Determine the (x, y) coordinate at the center of the cell enclosing the given text.  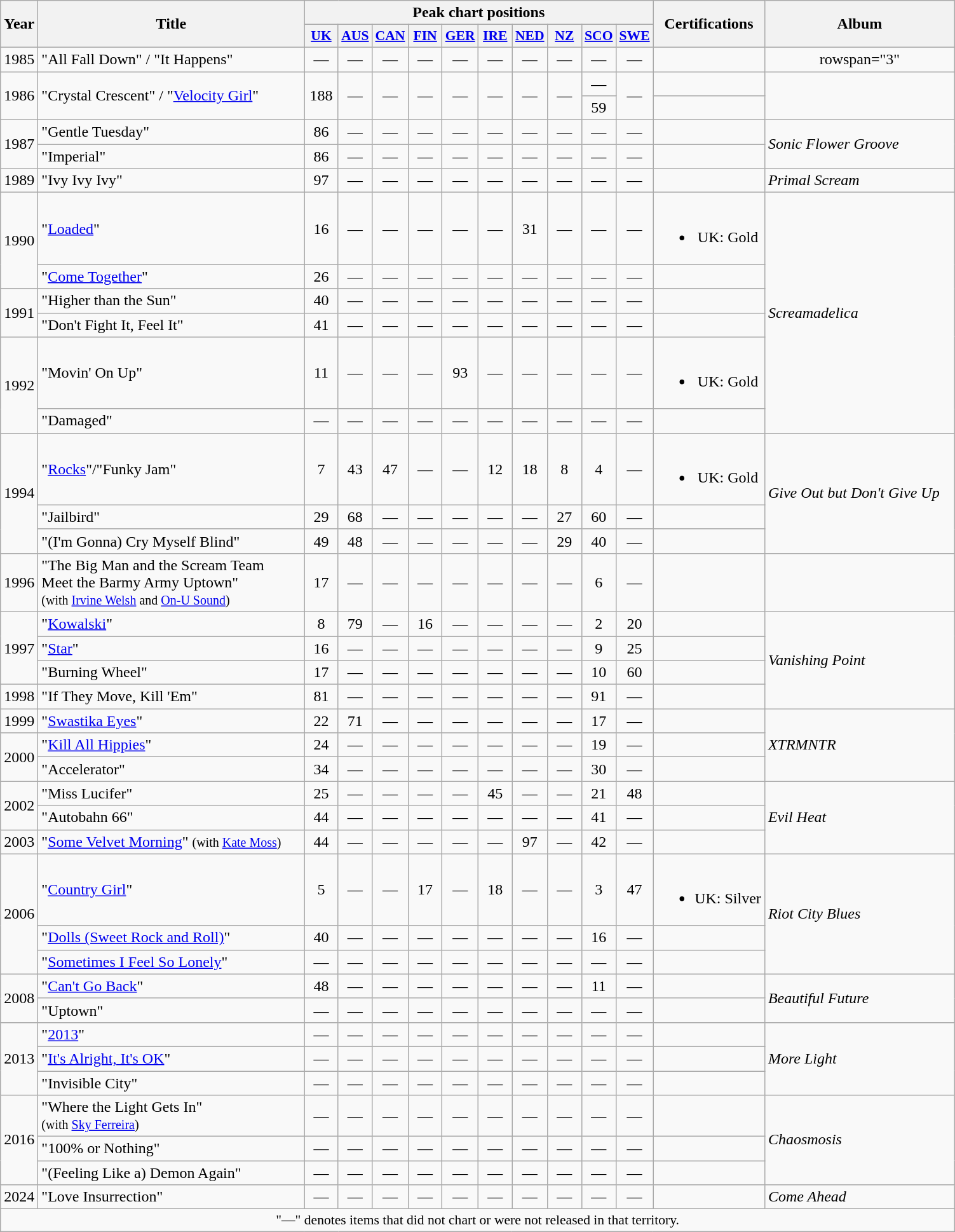
20 (635, 624)
"Dolls (Sweet Rock and Roll)" (172, 938)
"Imperial" (172, 156)
"(Feeling Like a) Demon Again" (172, 1173)
SCO (599, 36)
"Burning Wheel" (172, 673)
2008 (19, 998)
"Ivy Ivy Ivy" (172, 181)
9 (599, 648)
Riot City Blues (859, 914)
1996 (19, 582)
1989 (19, 181)
"Jailbird" (172, 517)
2 (599, 624)
19 (599, 745)
"Higher than the Sun" (172, 301)
2000 (19, 757)
26 (322, 277)
1992 (19, 385)
68 (355, 517)
"Miss Lucifer" (172, 793)
42 (599, 842)
Peak chart positions (479, 13)
"100% or Nothing" (172, 1149)
1998 (19, 697)
81 (322, 697)
NED (530, 36)
93 (460, 373)
7 (322, 469)
30 (599, 769)
"Rocks"/"Funky Jam" (172, 469)
22 (322, 721)
1990 (19, 240)
2024 (19, 1197)
49 (322, 541)
"Damaged" (172, 421)
3 (599, 890)
"Uptown" (172, 1010)
Primal Scream (859, 181)
1994 (19, 493)
2016 (19, 1140)
"Accelerator" (172, 769)
Certifications (709, 24)
Come Ahead (859, 1197)
31 (530, 229)
"Gentle Tuesday" (172, 132)
"Where the Light Gets In"(with Sky Ferreira) (172, 1116)
Evil Heat (859, 818)
"Invisible City" (172, 1083)
Title (172, 24)
79 (355, 624)
2006 (19, 914)
rowspan="3" (859, 59)
"Country Girl" (172, 890)
Give Out but Don't Give Up (859, 493)
Chaosmosis (859, 1140)
1991 (19, 313)
"Autobahn 66" (172, 818)
"Movin' On Up" (172, 373)
"Don't Fight It, Feel It" (172, 325)
43 (355, 469)
91 (599, 697)
"Love Insurrection" (172, 1197)
1986 (19, 95)
Sonic Flower Groove (859, 144)
UK: Silver (709, 890)
12 (496, 469)
1997 (19, 648)
5 (322, 890)
34 (322, 769)
71 (355, 721)
10 (599, 673)
"Some Velvet Morning" (with Kate Moss) (172, 842)
FIN (424, 36)
45 (496, 793)
"Come Together" (172, 277)
"Swastika Eyes" (172, 721)
Screamadelica (859, 313)
SWE (635, 36)
6 (599, 582)
1999 (19, 721)
2002 (19, 805)
Vanishing Point (859, 660)
"Sometimes I Feel So Lonely" (172, 962)
"Star" (172, 648)
IRE (496, 36)
"—" denotes items that did not chart or were not released in that territory. (478, 1221)
AUS (355, 36)
"(I'm Gonna) Cry Myself Blind" (172, 541)
2013 (19, 1058)
Album (859, 24)
"The Big Man and the Scream TeamMeet the Barmy Army Uptown"(with Irvine Welsh and On-U Sound) (172, 582)
"Kill All Hippies" (172, 745)
"Loaded" (172, 229)
1985 (19, 59)
NZ (564, 36)
"Kowalski" (172, 624)
21 (599, 793)
188 (322, 95)
4 (599, 469)
"Can't Go Back" (172, 986)
Beautiful Future (859, 998)
"2013" (172, 1034)
CAN (390, 36)
More Light (859, 1058)
59 (599, 108)
"It's Alright, It's OK" (172, 1058)
"Crystal Crescent" / "Velocity Girl" (172, 95)
UK (322, 36)
"All Fall Down" / "It Happens" (172, 59)
"If They Move, Kill 'Em" (172, 697)
24 (322, 745)
GER (460, 36)
Year (19, 24)
XTRMNTR (859, 745)
2003 (19, 842)
1987 (19, 144)
27 (564, 517)
